Detect which cell encompasses the target text, then output its (x, y) center coordinate. 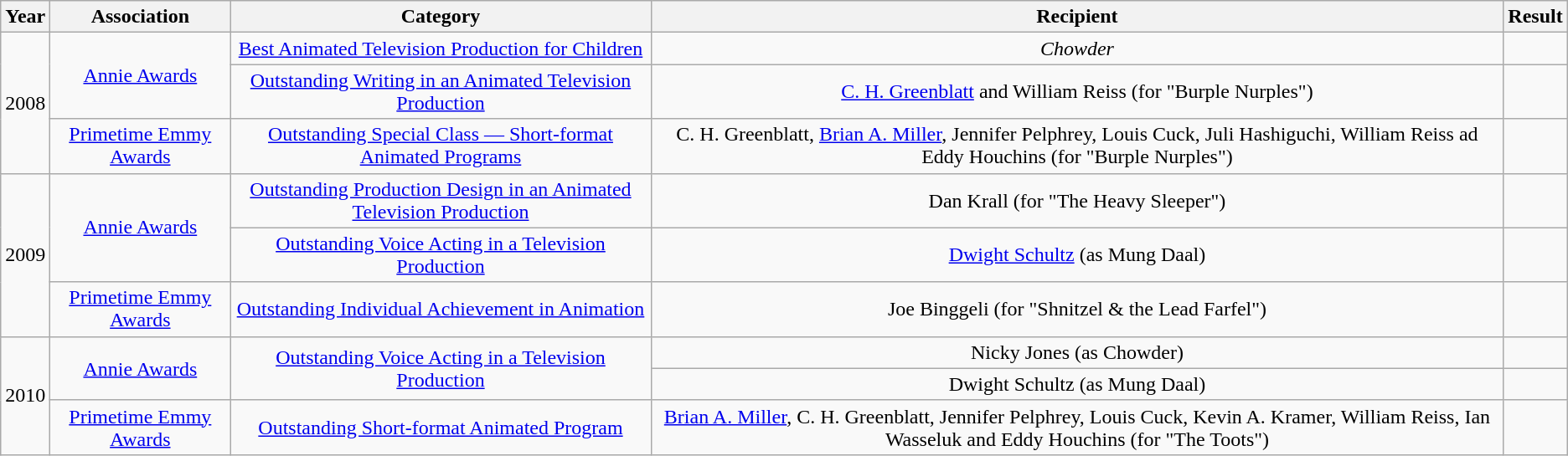
Result (1535, 17)
Year (25, 17)
Chowder (1077, 49)
2008 (25, 103)
Outstanding Production Design in an Animated Television Production (441, 201)
Best Animated Television Production for Children (441, 49)
Category (441, 17)
2009 (25, 254)
Outstanding Short-format Animated Program (441, 427)
Joe Binggeli (for "Shnitzel & the Lead Farfel") (1077, 310)
Recipient (1077, 17)
Association (141, 17)
Outstanding Individual Achievement in Animation (441, 310)
C. H. Greenblatt, Brian A. Miller, Jennifer Pelphrey, Louis Cuck, Juli Hashiguchi, William Reiss ad Eddy Houchins (for "Burple Nurples") (1077, 146)
C. H. Greenblatt and William Reiss (for "Burple Nurples") (1077, 92)
Dan Krall (for "The Heavy Sleeper") (1077, 201)
Outstanding Writing in an Animated Television Production (441, 92)
2010 (25, 395)
Brian A. Miller, C. H. Greenblatt, Jennifer Pelphrey, Louis Cuck, Kevin A. Kramer, William Reiss, Ian Wasseluk and Eddy Houchins (for "The Toots") (1077, 427)
Outstanding Special Class — Short-format Animated Programs (441, 146)
Nicky Jones (as Chowder) (1077, 352)
